Locate the cell with the specified text and output its [x, y] center coordinate. 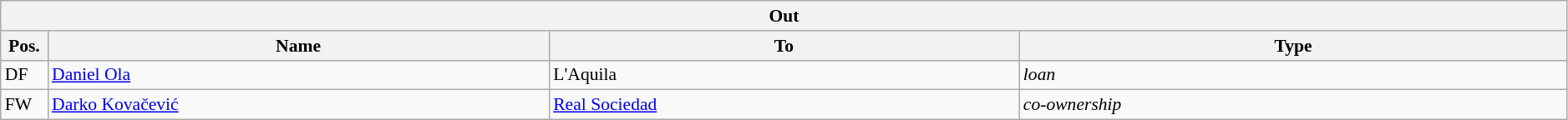
Darko Kovačević [298, 105]
Pos. [24, 46]
FW [24, 105]
co-ownership [1293, 105]
Name [298, 46]
L'Aquila [784, 75]
Daniel Ola [298, 75]
To [784, 46]
Type [1293, 46]
Real Sociedad [784, 105]
Out [784, 16]
loan [1293, 75]
DF [24, 75]
